Scan for the cell matching the given text and deliver its (x, y) coordinate at center. 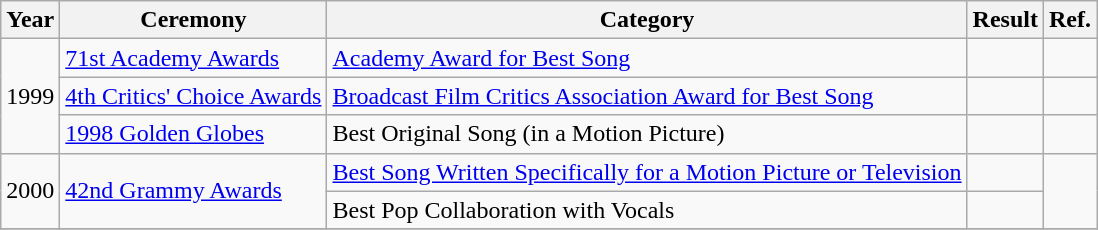
Year (30, 20)
Ceremony (194, 20)
Broadcast Film Critics Association Award for Best Song (647, 96)
Best Pop Collaboration with Vocals (647, 210)
Category (647, 20)
71st Academy Awards (194, 58)
Best Song Written Specifically for a Motion Picture or Television (647, 172)
Result (1005, 20)
4th Critics' Choice Awards (194, 96)
1998 Golden Globes (194, 134)
Best Original Song (in a Motion Picture) (647, 134)
42nd Grammy Awards (194, 191)
Ref. (1070, 20)
Academy Award for Best Song (647, 58)
2000 (30, 191)
1999 (30, 96)
